Detect which cell encompasses the target text, then output its (x, y) center coordinate. 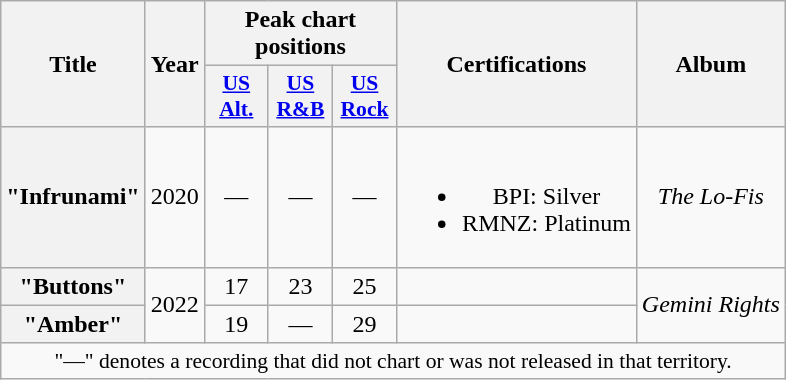
"—" denotes a recording that did not chart or was not released in that territory. (394, 361)
29 (364, 324)
Peak chart positions (300, 34)
"Amber" (73, 324)
USR&B (300, 96)
Album (710, 64)
Title (73, 64)
Gemini Rights (710, 305)
19 (236, 324)
Year (174, 64)
BPI: SilverRMNZ: Platinum (517, 197)
Certifications (517, 64)
"Infrunami" (73, 197)
25 (364, 286)
17 (236, 286)
The Lo-Fis (710, 197)
2020 (174, 197)
23 (300, 286)
"Buttons" (73, 286)
USAlt. (236, 96)
USRock (364, 96)
2022 (174, 305)
